From the cell containing the given text, extract its center point as (x, y) coordinate. 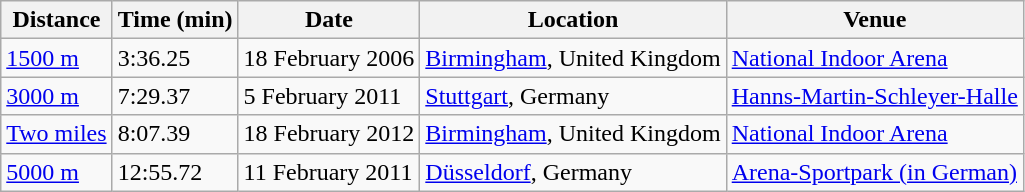
1500 m (56, 58)
Düsseldorf, Germany (573, 172)
11 February 2011 (329, 172)
7:29.37 (175, 96)
Location (573, 20)
18 February 2006 (329, 58)
Two miles (56, 134)
5 February 2011 (329, 96)
Hanns-Martin-Schleyer-Halle (874, 96)
3:36.25 (175, 58)
Arena-Sportpark (in German) (874, 172)
12:55.72 (175, 172)
3000 m (56, 96)
Distance (56, 20)
Time (min) (175, 20)
18 February 2012 (329, 134)
5000 m (56, 172)
Date (329, 20)
Stuttgart, Germany (573, 96)
8:07.39 (175, 134)
Venue (874, 20)
